Determine the [X, Y] coordinate at the center of the cell enclosing the given text.  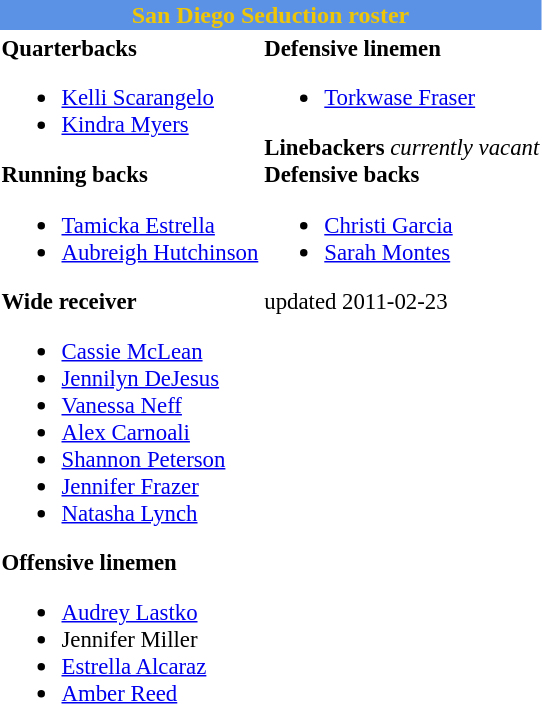
San Diego Seduction roster [270, 15]
